Scan for the cell matching the given text and deliver its [X, Y] coordinate at center. 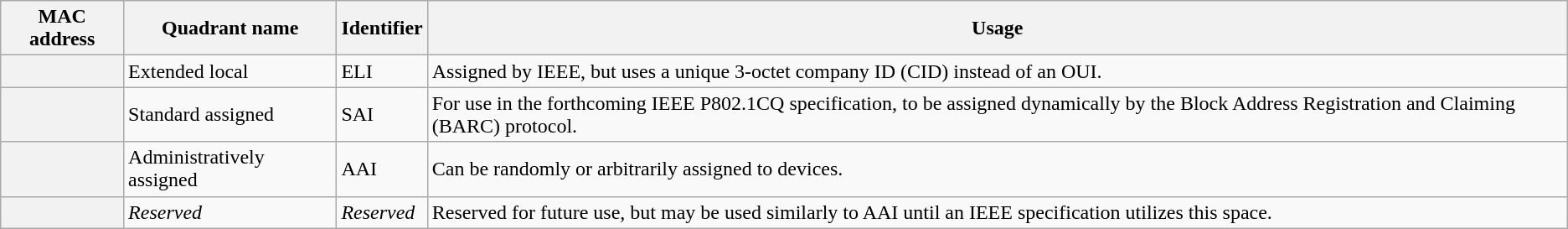
Extended local [230, 71]
Standard assigned [230, 114]
Assigned by IEEE, but uses a unique 3-octet company ID (CID) instead of an OUI. [997, 71]
AAI [382, 169]
SAI [382, 114]
MAC address [62, 29]
Quadrant name [230, 29]
Usage [997, 29]
ELI [382, 71]
Reserved for future use, but may be used similarly to AAI until an IEEE specification utilizes this space. [997, 212]
Identifier [382, 29]
For use in the forthcoming IEEE P802.1CQ specification, to be assigned dynamically by the Block Address Registration and Claiming (BARC) protocol. [997, 114]
Administratively assigned [230, 169]
Can be randomly or arbitrarily assigned to devices. [997, 169]
